Scan for the cell matching the given text and deliver its (X, Y) coordinate at center. 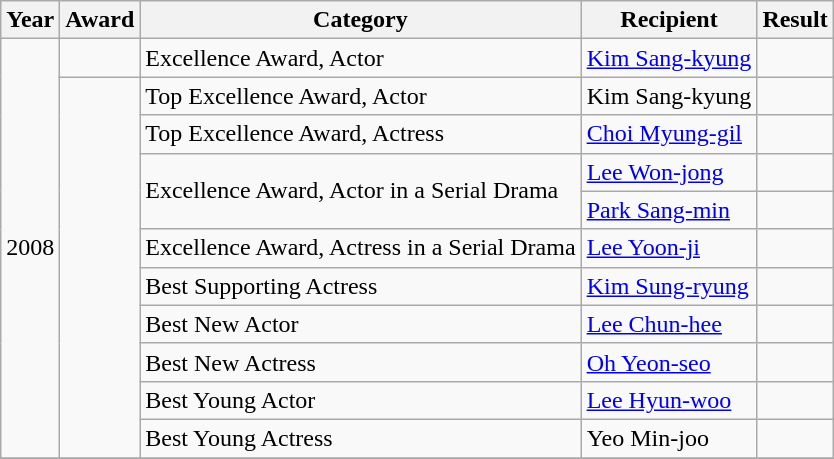
2008 (30, 248)
Lee Hyun-woo (669, 400)
Choi Myung-gil (669, 134)
Lee Won-jong (669, 172)
Best Young Actress (360, 438)
Yeo Min-joo (669, 438)
Best Supporting Actress (360, 286)
Excellence Award, Actor (360, 58)
Year (30, 20)
Excellence Award, Actress in a Serial Drama (360, 248)
Excellence Award, Actor in a Serial Drama (360, 191)
Best New Actress (360, 362)
Top Excellence Award, Actor (360, 96)
Top Excellence Award, Actress (360, 134)
Park Sang-min (669, 210)
Category (360, 20)
Lee Chun-hee (669, 324)
Best New Actor (360, 324)
Result (795, 20)
Lee Yoon-ji (669, 248)
Best Young Actor (360, 400)
Oh Yeon-seo (669, 362)
Kim Sung-ryung (669, 286)
Award (100, 20)
Recipient (669, 20)
